Extract the (X, Y) coordinate from the center of the cell holding the provided text.  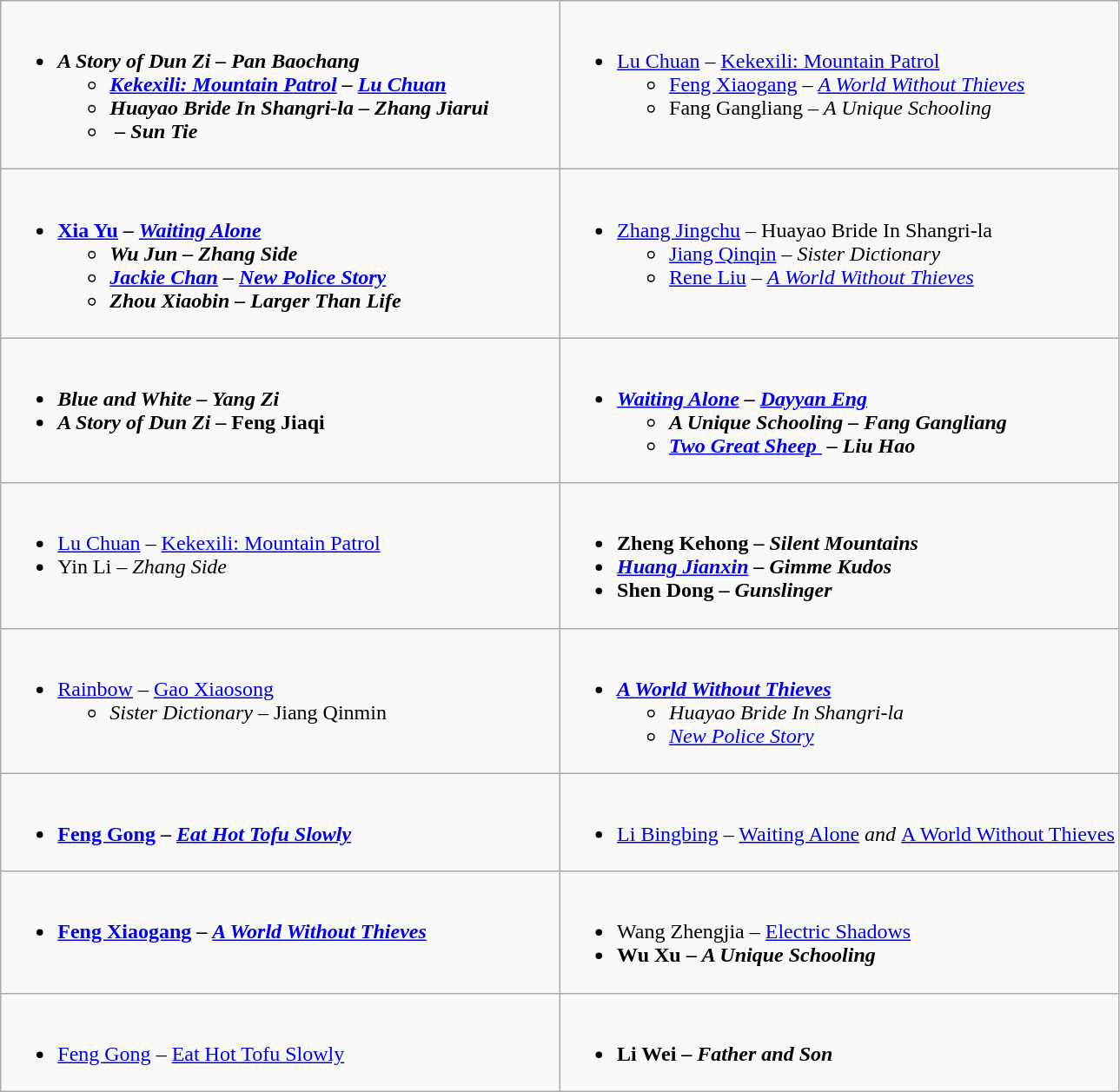
A Story of Dun Zi – Pan BaochangKekexili: Mountain Patrol – Lu ChuanHuayao Bride In Shangri-la – Zhang Jiarui – Sun Tie (281, 85)
Rainbow – Gao XiaosongSister Dictionary – Jiang Qinmin (281, 700)
Zheng Kehong – Silent MountainsHuang Jianxin – Gimme KudosShen Dong – Gunslinger (840, 556)
Lu Chuan – Kekexili: Mountain PatrolFeng Xiaogang – A World Without ThievesFang Gangliang – A Unique Schooling (840, 85)
Lu Chuan – Kekexili: Mountain PatrolYin Li – Zhang Side (281, 556)
Wang Zhengjia – Electric ShadowsWu Xu – A Unique Schooling (840, 932)
Blue and White – Yang ZiA Story of Dun Zi – Feng Jiaqi (281, 410)
Li Bingbing – Waiting Alone and A World Without Thieves (840, 822)
Xia Yu – Waiting AloneWu Jun – Zhang SideJackie Chan – New Police StoryZhou Xiaobin – Larger Than Life (281, 254)
Waiting Alone – Dayyan EngA Unique Schooling – Fang GangliangTwo Great Sheep – Liu Hao (840, 410)
A World Without ThievesHuayao Bride In Shangri-laNew Police Story (840, 700)
Zhang Jingchu – Huayao Bride In Shangri-laJiang Qinqin – Sister DictionaryRene Liu – A World Without Thieves (840, 254)
Li Wei – Father and Son (840, 1042)
Feng Xiaogang – A World Without Thieves (281, 932)
